For the text-containing cell, return its midpoint in (X, Y) coordinate format. 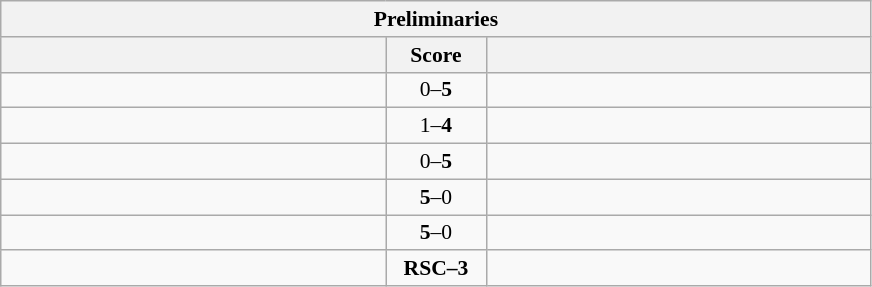
RSC–3 (436, 269)
Preliminaries (436, 19)
1–4 (436, 126)
Score (436, 55)
